Locate the cell with the specified text and output its [x, y] center coordinate. 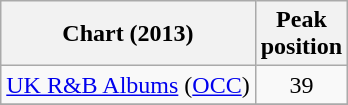
39 [301, 85]
Chart (2013) [128, 34]
Peakposition [301, 34]
UK R&B Albums (OCC) [128, 85]
